Return (x, y) of the center of cell containing provided text 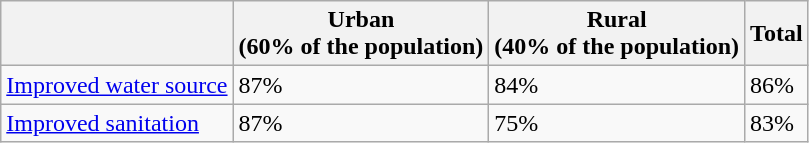
Urban (60% of the population) (361, 34)
75% (617, 123)
Improved water source (117, 85)
84% (617, 85)
86% (777, 85)
Total (777, 34)
83% (777, 123)
Rural (40% of the population) (617, 34)
Improved sanitation (117, 123)
